Return the (x, y) coordinate for the center point of the cell that contains the specified text.  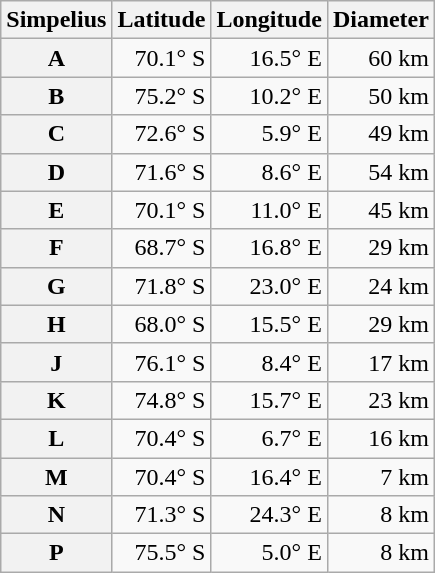
P (56, 553)
75.2° S (162, 96)
Latitude (162, 20)
68.7° S (162, 248)
24 km (380, 286)
H (56, 324)
68.0° S (162, 324)
N (56, 515)
75.5° S (162, 553)
11.0° E (269, 210)
5.0° E (269, 553)
71.6° S (162, 172)
49 km (380, 134)
71.8° S (162, 286)
10.2° E (269, 96)
16.8° E (269, 248)
17 km (380, 362)
16 km (380, 438)
60 km (380, 58)
15.7° E (269, 400)
B (56, 96)
6.7° E (269, 438)
23 km (380, 400)
E (56, 210)
50 km (380, 96)
76.1° S (162, 362)
Simpelius (56, 20)
Diameter (380, 20)
72.6° S (162, 134)
74.8° S (162, 400)
16.4° E (269, 477)
5.9° E (269, 134)
45 km (380, 210)
L (56, 438)
J (56, 362)
A (56, 58)
D (56, 172)
54 km (380, 172)
23.0° E (269, 286)
24.3° E (269, 515)
C (56, 134)
15.5° E (269, 324)
8.6° E (269, 172)
M (56, 477)
7 km (380, 477)
8.4° E (269, 362)
16.5° E (269, 58)
F (56, 248)
G (56, 286)
71.3° S (162, 515)
Longitude (269, 20)
K (56, 400)
